Locate the cell with the specified text and output its [X, Y] center coordinate. 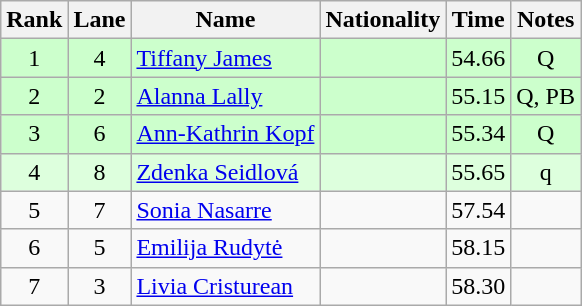
Zdenka Seidlová [226, 172]
Q, PB [546, 96]
Nationality [383, 20]
55.15 [478, 96]
57.54 [478, 210]
55.65 [478, 172]
Time [478, 20]
Sonia Nasarre [226, 210]
Livia Cristurean [226, 286]
1 [34, 58]
58.15 [478, 248]
Rank [34, 20]
8 [100, 172]
Lane [100, 20]
Ann-Kathrin Kopf [226, 134]
Emilija Rudytė [226, 248]
Notes [546, 20]
54.66 [478, 58]
Alanna Lally [226, 96]
58.30 [478, 286]
Name [226, 20]
Tiffany James [226, 58]
q [546, 172]
55.34 [478, 134]
